Identify which cell holds the provided text, then report its (x, y) central coordinate. 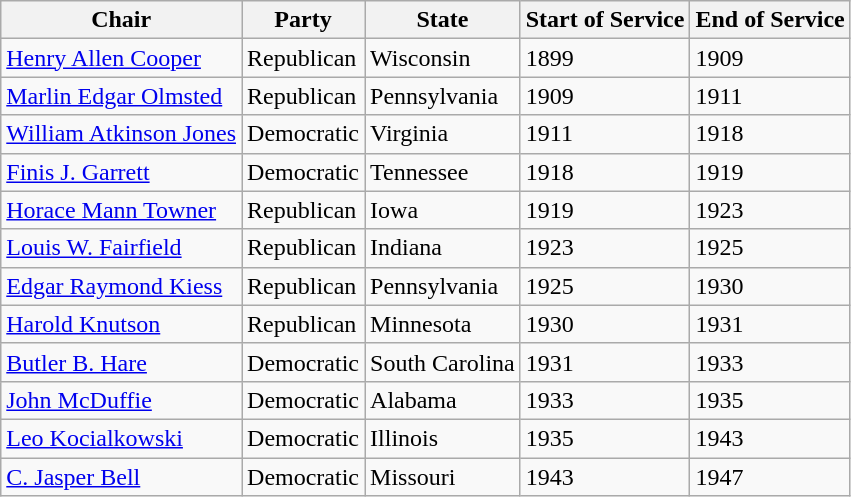
Butler B. Hare (122, 362)
Finis J. Garrett (122, 172)
Harold Knutson (122, 324)
End of Service (770, 20)
Chair (122, 20)
C. Jasper Bell (122, 477)
Illinois (443, 438)
South Carolina (443, 362)
John McDuffie (122, 400)
Iowa (443, 210)
Louis W. Fairfield (122, 248)
William Atkinson Jones (122, 134)
Tennessee (443, 172)
Wisconsin (443, 58)
Minnesota (443, 324)
1947 (770, 477)
Alabama (443, 400)
Party (304, 20)
Virginia (443, 134)
Edgar Raymond Kiess (122, 286)
Henry Allen Cooper (122, 58)
Start of Service (605, 20)
1899 (605, 58)
Indiana (443, 248)
Horace Mann Towner (122, 210)
Leo Kocialkowski (122, 438)
Missouri (443, 477)
State (443, 20)
Marlin Edgar Olmsted (122, 96)
